Output the [X, Y] coordinate of the center of the cell containing the given text.  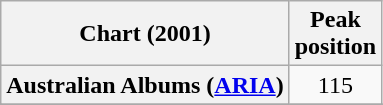
Chart (2001) [145, 34]
Australian Albums (ARIA) [145, 85]
115 [335, 85]
Peak position [335, 34]
